Return the (x, y) coordinate for the center point of the cell that contains the specified text.  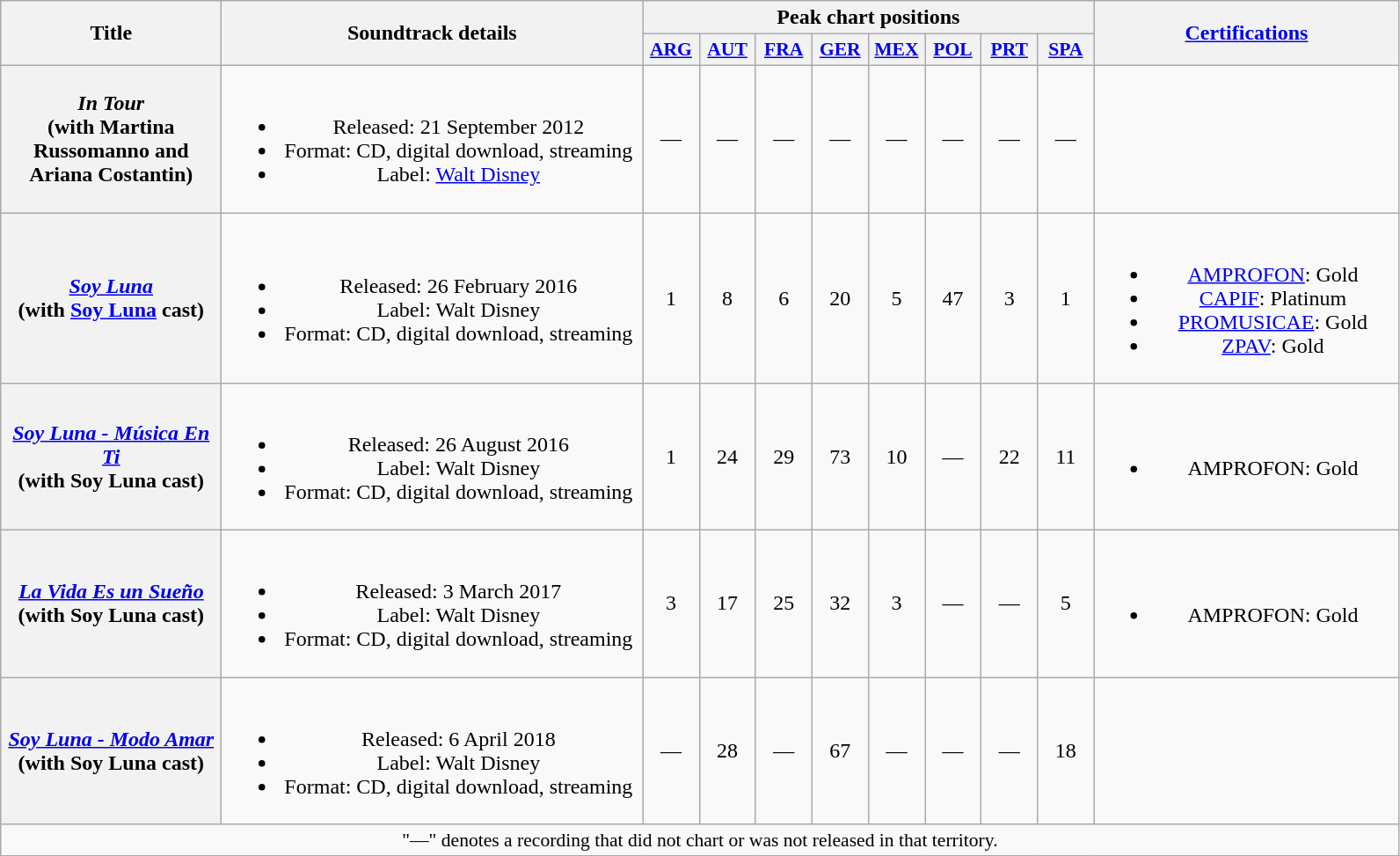
11 (1066, 457)
67 (840, 751)
Soy Luna(with Soy Luna cast) (111, 298)
GER (840, 50)
Peak chart positions (869, 18)
AMPROFON: GoldCAPIF: PlatinumPROMUSICAE: GoldZPAV: Gold (1247, 298)
73 (840, 457)
8 (727, 298)
"—" denotes a recording that did not chart or was not released in that territory. (700, 840)
Released: 6 April 2018Label: Walt DisneyFormat: CD, digital download, streaming (433, 751)
47 (953, 298)
Soy Luna - Modo Amar(with Soy Luna cast) (111, 751)
PRT (1010, 50)
SPA (1066, 50)
AUT (727, 50)
Released: 21 September 2012Format: CD, digital download, streamingLabel: Walt Disney (433, 139)
25 (784, 604)
Released: 3 March 2017Label: Walt DisneyFormat: CD, digital download, streaming (433, 604)
29 (784, 457)
22 (1010, 457)
In Tour(with Martina Russomanno and Ariana Costantin) (111, 139)
Released: 26 August 2016Label: Walt DisneyFormat: CD, digital download, streaming (433, 457)
Soundtrack details (433, 33)
ARG (671, 50)
24 (727, 457)
18 (1066, 751)
Certifications (1247, 33)
17 (727, 604)
Released: 26 February 2016Label: Walt DisneyFormat: CD, digital download, streaming (433, 298)
10 (896, 457)
28 (727, 751)
FRA (784, 50)
Title (111, 33)
La Vida Es un Sueño(with Soy Luna cast) (111, 604)
32 (840, 604)
20 (840, 298)
6 (784, 298)
Soy Luna - Música En Ti(with Soy Luna cast) (111, 457)
MEX (896, 50)
POL (953, 50)
